Locate the cell with the specified text and output its (x, y) center coordinate. 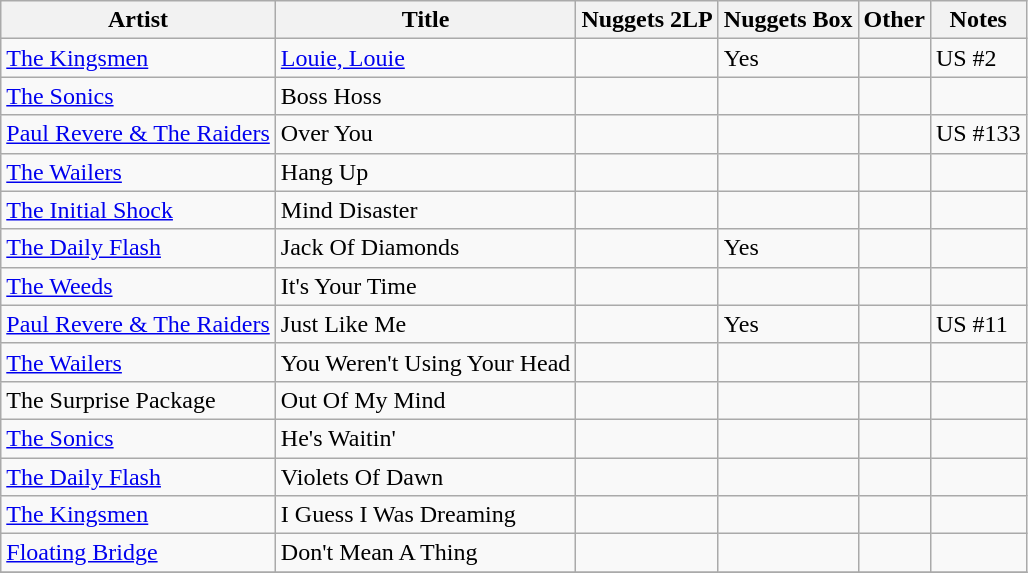
He's Waitin' (426, 438)
US #11 (978, 324)
Don't Mean A Thing (426, 553)
You Weren't Using Your Head (426, 362)
Notes (978, 20)
The Initial Shock (138, 210)
Jack Of Diamonds (426, 248)
Over You (426, 134)
Other (894, 20)
US #2 (978, 58)
It's Your Time (426, 286)
Out Of My Mind (426, 400)
Nuggets 2LP (647, 20)
Artist (138, 20)
Mind Disaster (426, 210)
Violets Of Dawn (426, 477)
Title (426, 20)
US #133 (978, 134)
The Weeds (138, 286)
I Guess I Was Dreaming (426, 515)
Just Like Me (426, 324)
Floating Bridge (138, 553)
Louie, Louie (426, 58)
Hang Up (426, 172)
Boss Hoss (426, 96)
Nuggets Box (788, 20)
The Surprise Package (138, 400)
